For the text-containing cell, return its midpoint in [x, y] coordinate format. 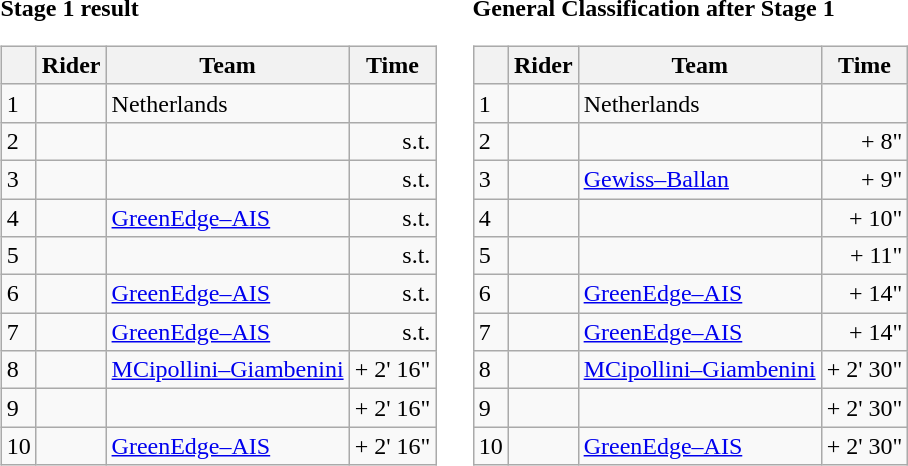
+ 10" [864, 217]
+ 8" [864, 141]
Gewiss–Ballan [700, 179]
+ 9" [864, 179]
+ 11" [864, 256]
